Find where the given text appears and provide that cell's center as [x, y] coordinate. 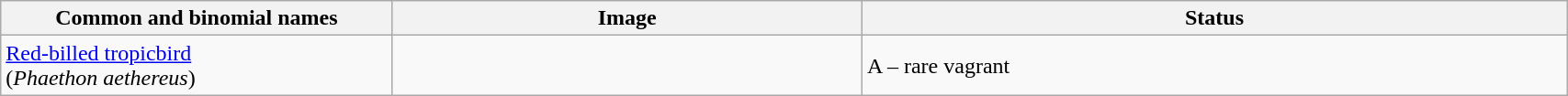
Image [626, 18]
Red-billed tropicbird(Phaethon aethereus) [197, 66]
Common and binomial names [197, 18]
Status [1214, 18]
A – rare vagrant [1214, 66]
